Return (X, Y) of the center of cell containing provided text 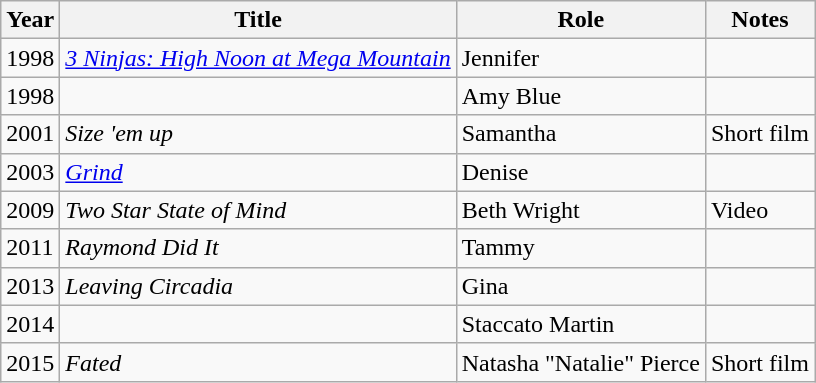
Amy Blue (580, 96)
2014 (30, 324)
Gina (580, 286)
Staccato Martin (580, 324)
2011 (30, 248)
Jennifer (580, 58)
Beth Wright (580, 210)
Fated (258, 362)
Year (30, 20)
2003 (30, 172)
Leaving Circadia (258, 286)
Video (760, 210)
Tammy (580, 248)
Raymond Did It (258, 248)
Samantha (580, 134)
Two Star State of Mind (258, 210)
Grind (258, 172)
2013 (30, 286)
Natasha "Natalie" Pierce (580, 362)
Denise (580, 172)
2009 (30, 210)
2015 (30, 362)
Notes (760, 20)
Size 'em up (258, 134)
2001 (30, 134)
Role (580, 20)
Title (258, 20)
3 Ninjas: High Noon at Mega Mountain (258, 58)
